Detect which cell encompasses the target text, then output its (X, Y) center coordinate. 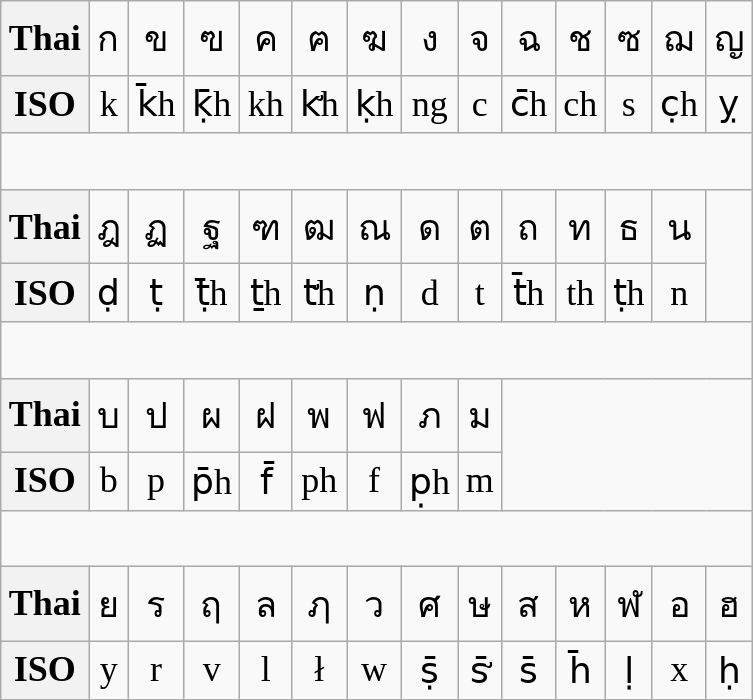
ฃ (211, 38)
ฤ (211, 604)
ṭh (628, 293)
ภ (430, 415)
จ (480, 38)
ฮ (729, 604)
ถ (528, 226)
kh (266, 104)
ฒ (320, 226)
ฦ (320, 604)
c̄h (528, 104)
ว (374, 604)
ฉ (528, 38)
พ (320, 415)
ฐ (211, 226)
ฟ (374, 415)
ch (580, 104)
ช (580, 38)
ป (156, 415)
ณ (374, 226)
t (480, 293)
ญ (729, 38)
k (109, 104)
ḥ (729, 670)
ph (320, 481)
ฑ (266, 226)
p (156, 481)
th (580, 293)
ข (156, 38)
k̛h (320, 104)
ṣ̄ (430, 670)
ซ (628, 38)
n (678, 293)
s̛̄ (480, 670)
ฎ (109, 226)
ผ (211, 415)
บ (109, 415)
r (156, 670)
f̄ (266, 481)
ṭ̄h (211, 293)
ỵ (729, 104)
s̄ (528, 670)
ด (430, 226)
ḍ (109, 293)
ท (580, 226)
p̄h (211, 481)
ส (528, 604)
p̣h (430, 481)
ฆ (374, 38)
ล (266, 604)
ศ (430, 604)
ฝ (266, 415)
l (266, 670)
t̛h (320, 293)
ฬ (628, 604)
c̣h (678, 104)
ร (156, 604)
ng (430, 104)
ย (109, 604)
ค (266, 38)
ṇ (374, 293)
t̄h (528, 293)
ษ (480, 604)
x (678, 670)
b (109, 481)
ม (480, 415)
ฅ (320, 38)
f (374, 481)
ḳ̄h (211, 104)
ฌ (678, 38)
y (109, 670)
c (480, 104)
ต (480, 226)
ธ (628, 226)
ง (430, 38)
w (374, 670)
m (480, 481)
อ (678, 604)
h̄ (580, 670)
v (211, 670)
k̄h (156, 104)
ṯh (266, 293)
ḷ (628, 670)
ṭ (156, 293)
d (430, 293)
ł (320, 670)
ห (580, 604)
น (678, 226)
ḳh (374, 104)
ฏ (156, 226)
s (628, 104)
ก (109, 38)
